Search for the cell housing the specified text and yield its (x, y) center coordinate. 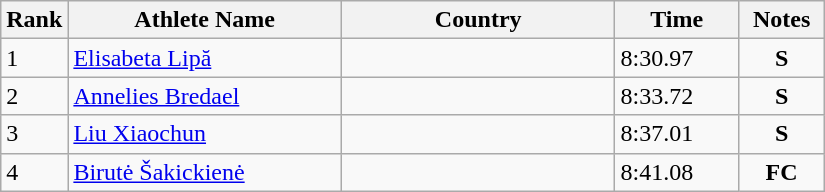
8:30.97 (677, 58)
4 (34, 172)
Notes (782, 20)
Liu Xiaochun (205, 134)
Elisabeta Lipă (205, 58)
Athlete Name (205, 20)
8:33.72 (677, 96)
8:37.01 (677, 134)
Birutė Šakickienė (205, 172)
8:41.08 (677, 172)
2 (34, 96)
Time (677, 20)
3 (34, 134)
FC (782, 172)
Country (478, 20)
1 (34, 58)
Annelies Bredael (205, 96)
Rank (34, 20)
